Extract the (x, y) coordinate from the center of the cell holding the provided text.  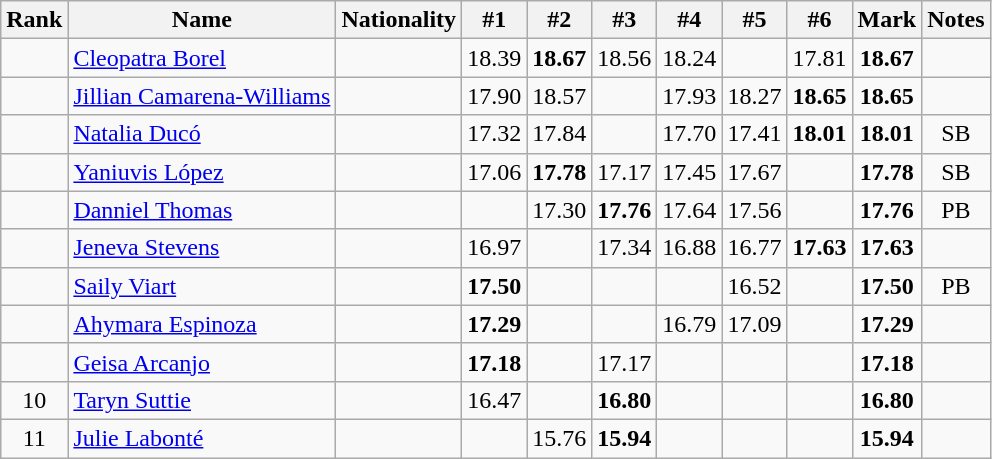
Name (202, 20)
17.45 (690, 172)
18.56 (624, 58)
#1 (494, 20)
#5 (754, 20)
16.97 (494, 248)
#2 (560, 20)
Yaniuvis López (202, 172)
16.52 (754, 286)
Saily Viart (202, 286)
17.81 (820, 58)
17.64 (690, 210)
Natalia Ducó (202, 134)
17.09 (754, 324)
Rank (34, 20)
Notes (956, 20)
18.57 (560, 96)
16.47 (494, 400)
16.88 (690, 248)
15.76 (560, 438)
18.39 (494, 58)
17.34 (624, 248)
17.84 (560, 134)
Jillian Camarena-Williams (202, 96)
#6 (820, 20)
17.70 (690, 134)
11 (34, 438)
17.30 (560, 210)
17.41 (754, 134)
10 (34, 400)
Ahymara Espinoza (202, 324)
17.56 (754, 210)
18.24 (690, 58)
18.27 (754, 96)
16.77 (754, 248)
Jeneva Stevens (202, 248)
Nationality (399, 20)
17.32 (494, 134)
#4 (690, 20)
16.79 (690, 324)
Geisa Arcanjo (202, 362)
Cleopatra Borel (202, 58)
Mark (887, 20)
Danniel Thomas (202, 210)
17.93 (690, 96)
Taryn Suttie (202, 400)
17.90 (494, 96)
17.67 (754, 172)
17.06 (494, 172)
#3 (624, 20)
Julie Labonté (202, 438)
